Search for the cell housing the specified text and yield its [x, y] center coordinate. 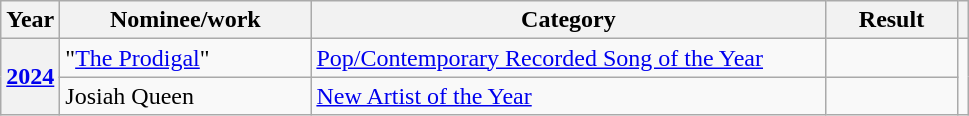
New Artist of the Year [568, 96]
Category [568, 20]
2024 [30, 77]
Year [30, 20]
Result [892, 20]
Josiah Queen [186, 96]
Nominee/work [186, 20]
Pop/Contemporary Recorded Song of the Year [568, 58]
"The Prodigal" [186, 58]
